For the text-containing cell, return its midpoint in [x, y] coordinate format. 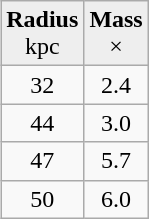
6.0 [116, 199]
47 [42, 161]
Radiuskpc [42, 34]
32 [42, 85]
44 [42, 123]
3.0 [116, 123]
5.7 [116, 161]
Mass× [116, 34]
2.4 [116, 85]
50 [42, 199]
